Capture the cell that displays the provided text and extract its [X, Y] central coordinate. 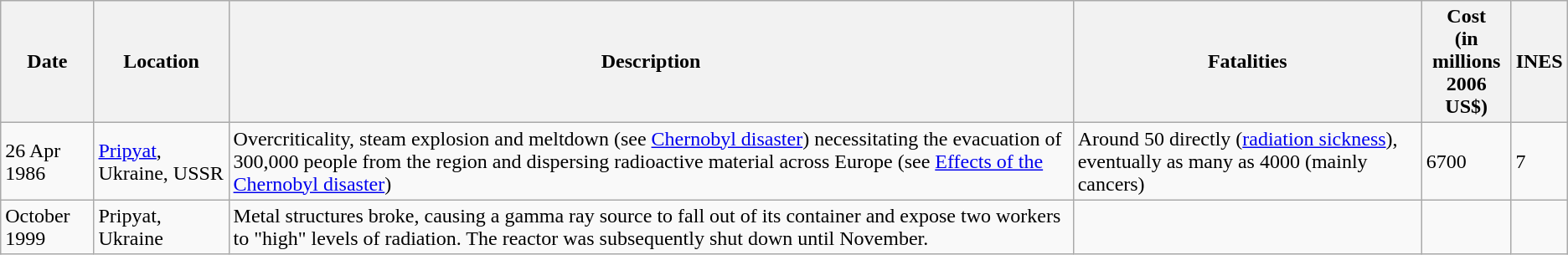
Fatalities [1247, 62]
October 1999 [47, 227]
INES [1540, 62]
Location [161, 62]
Description [651, 62]
7 [1540, 161]
6700 [1466, 161]
Pripyat, Ukraine, USSR [161, 161]
26 Apr 1986 [47, 161]
Around 50 directly (radiation sickness), eventually as many as 4000 (mainly cancers) [1247, 161]
Cost (in millions 2006 US$) [1466, 62]
Date [47, 62]
Pripyat, Ukraine [161, 227]
